Locate the cell with the specified text and output its (X, Y) center coordinate. 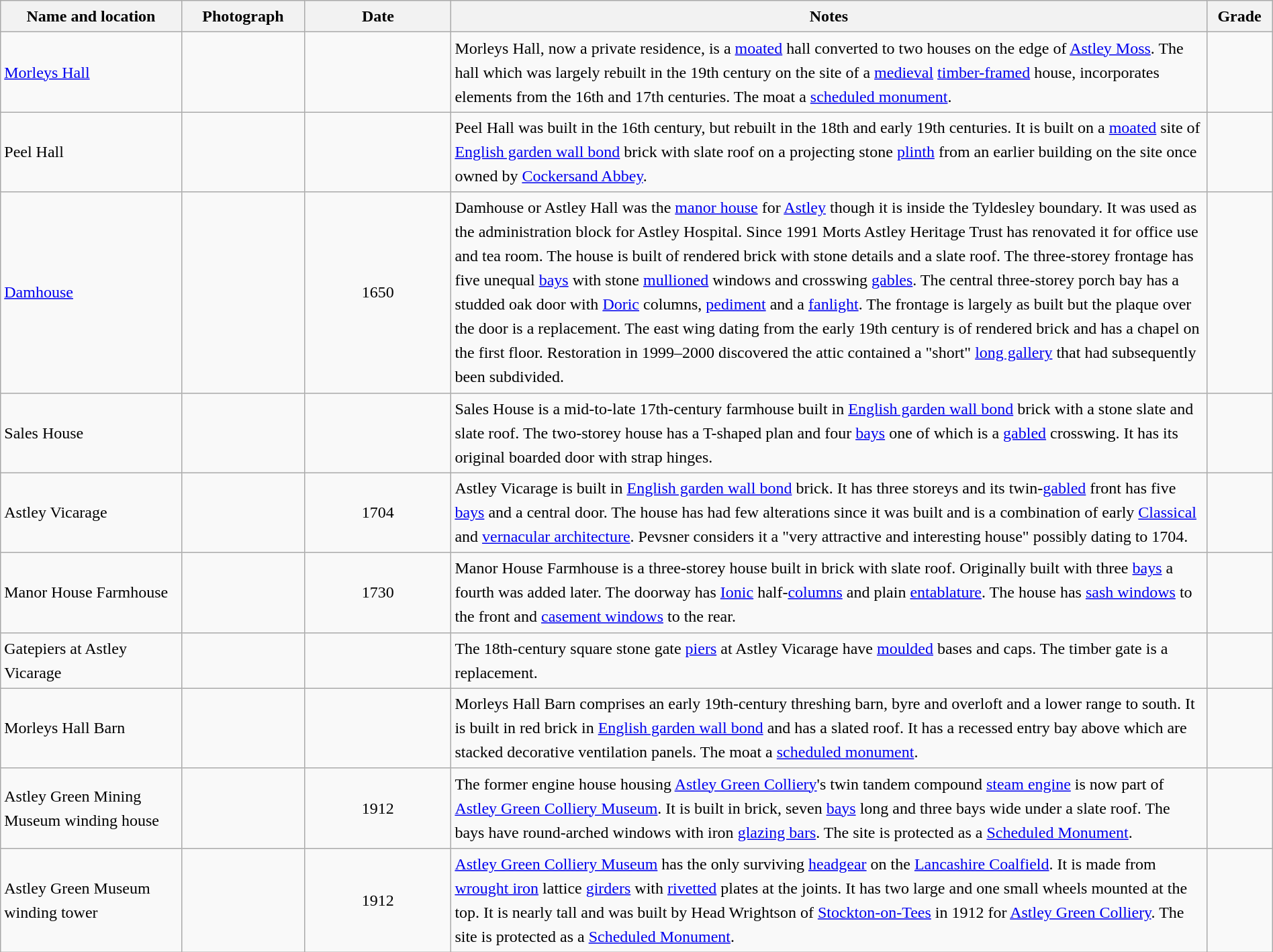
Name and location (91, 16)
Gatepiers at Astley Vicarage (91, 661)
Grade (1239, 16)
Photograph (243, 16)
Astley Vicarage (91, 513)
1650 (378, 293)
The 18th-century square stone gate piers at Astley Vicarage have moulded bases and caps. The timber gate is a replacement. (829, 661)
Date (378, 16)
Morleys Hall Barn (91, 728)
Peel Hall (91, 152)
Astley Green Museum winding tower (91, 900)
Morleys Hall (91, 73)
Sales House (91, 432)
Astley Green Mining Museum winding house (91, 808)
1730 (378, 592)
Damhouse (91, 293)
Manor House Farmhouse (91, 592)
1704 (378, 513)
Notes (829, 16)
